Return the (X, Y) coordinate for the center point of the cell that contains the specified text.  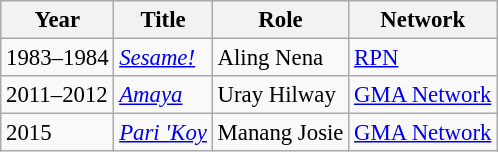
Role (280, 20)
1983–1984 (58, 58)
Uray Hilway (280, 95)
Amaya (163, 95)
RPN (423, 58)
Sesame! (163, 58)
2015 (58, 133)
Year (58, 20)
Aling Nena (280, 58)
Network (423, 20)
Manang Josie (280, 133)
Title (163, 20)
Pari 'Koy (163, 133)
2011–2012 (58, 95)
